From the cell containing the given text, extract its center point as (x, y) coordinate. 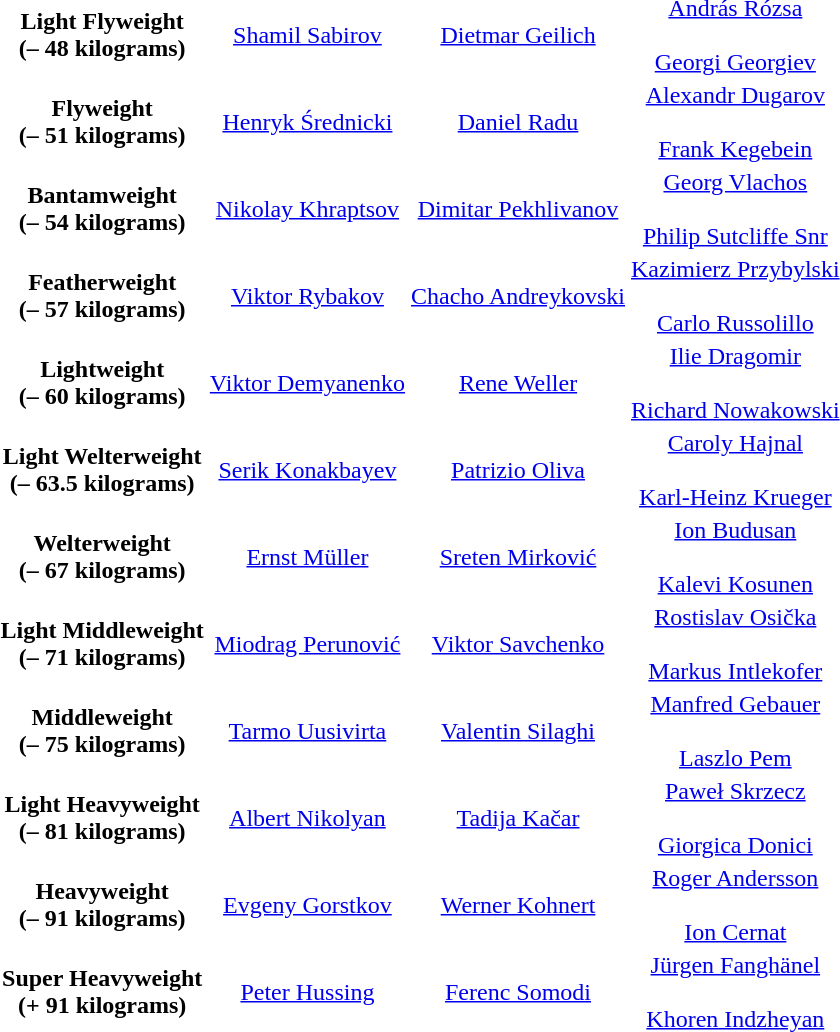
Viktor Rybakov (307, 296)
Patrizio Oliva (518, 470)
Ernst Müller (307, 557)
Viktor Savchenko (518, 644)
Serik Konakbayev (307, 470)
Sreten Mirković (518, 557)
Albert Nikolyan (307, 818)
Daniel Radu (518, 122)
Rene Weller (518, 383)
Henryk Średnicki (307, 122)
Werner Kohnert (518, 905)
Valentin Silaghi (518, 731)
Dimitar Pekhlivanov (518, 209)
Viktor Demyanenko (307, 383)
Nikolay Khraptsov (307, 209)
Tarmo Uusivirta (307, 731)
Evgeny Gorstkov (307, 905)
Tadija Kačar (518, 818)
Miodrag Perunović (307, 644)
Chacho Andreykovski (518, 296)
